Pinpoint the cell where the given text exists, returning its [x, y] midpoint coordinate. 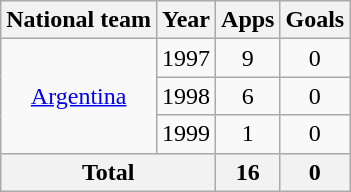
1998 [186, 96]
National team [79, 20]
Argentina [79, 96]
9 [248, 58]
1 [248, 134]
Goals [315, 20]
Apps [248, 20]
1997 [186, 58]
Total [108, 172]
6 [248, 96]
Year [186, 20]
1999 [186, 134]
16 [248, 172]
